Find where the given text appears and provide that cell's center as [X, Y] coordinate. 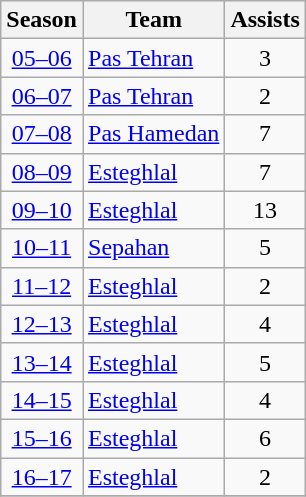
Season [42, 20]
09–10 [42, 210]
Sepahan [153, 248]
10–11 [42, 248]
08–09 [42, 172]
15–16 [42, 438]
05–06 [42, 58]
Team [153, 20]
12–13 [42, 324]
Assists [265, 20]
13–14 [42, 362]
07–08 [42, 134]
16–17 [42, 477]
06–07 [42, 96]
Pas Hamedan [153, 134]
11–12 [42, 286]
3 [265, 58]
6 [265, 438]
13 [265, 210]
14–15 [42, 400]
